Pinpoint the cell where the given text exists, returning its (X, Y) midpoint coordinate. 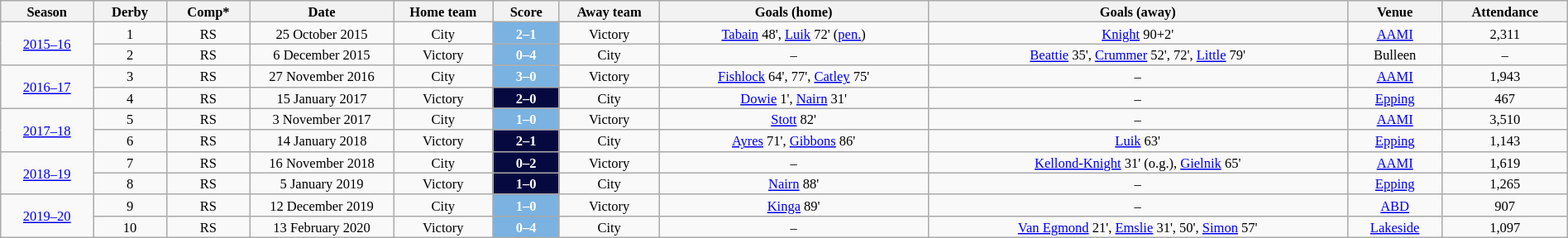
Lakeside (1394, 226)
Stott 82' (794, 119)
907 (1505, 205)
3–0 (526, 76)
2,311 (1505, 33)
12 December 2019 (321, 205)
Dowie 1', Nairn 31' (794, 98)
1 (131, 33)
1,943 (1505, 76)
Van Egmond 21', Emslie 31', 50', Simon 57' (1138, 226)
Ayres 71', Gibbons 86' (794, 140)
Season (47, 12)
15 January 2017 (321, 98)
Goals (away) (1138, 12)
Away team (609, 12)
Fishlock 64', 77', Catley 75' (794, 76)
Goals (home) (794, 12)
2019–20 (47, 216)
Home team (443, 12)
3 November 2017 (321, 119)
6 December 2015 (321, 55)
0–2 (526, 162)
1,619 (1505, 162)
4 (131, 98)
27 November 2016 (321, 76)
7 (131, 162)
10 (131, 226)
5 January 2019 (321, 183)
2017–18 (47, 130)
2016–17 (47, 87)
Venue (1394, 12)
Tabain 48', Luik 72' (pen.) (794, 33)
Nairn 88' (794, 183)
16 November 2018 (321, 162)
3,510 (1505, 119)
Kellond-Knight 31' (o.g.), Gielnik 65' (1138, 162)
6 (131, 140)
Date (321, 12)
Luik 63' (1138, 140)
Kinga 89' (794, 205)
1,143 (1505, 140)
Attendance (1505, 12)
8 (131, 183)
9 (131, 205)
5 (131, 119)
Score (526, 12)
Beattie 35', Crummer 52', 72', Little 79' (1138, 55)
3 (131, 76)
2 (131, 55)
13 February 2020 (321, 226)
2–0 (526, 98)
ABD (1394, 205)
2018–19 (47, 173)
1,097 (1505, 226)
Derby (131, 12)
1,265 (1505, 183)
Comp* (208, 12)
467 (1505, 98)
Knight 90+2' (1138, 33)
2015–16 (47, 44)
25 October 2015 (321, 33)
14 January 2018 (321, 140)
Bulleen (1394, 55)
